Provide the [x, y] coordinate of the cell's center where the given text is located.  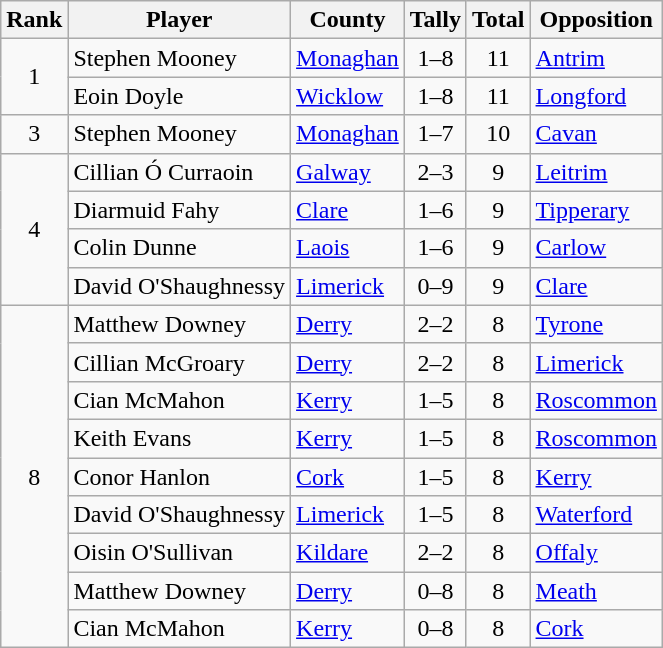
Galway [348, 172]
Conor Hanlon [180, 477]
3 [34, 134]
Eoin Doyle [180, 96]
Colin Dunne [180, 248]
Tyrone [596, 324]
Offaly [596, 553]
1–7 [435, 134]
Carlow [596, 248]
Cillian McGroary [180, 362]
4 [34, 229]
Waterford [596, 515]
Tally [435, 20]
Keith Evans [180, 438]
Leitrim [596, 172]
Player [180, 20]
10 [498, 134]
Diarmuid Fahy [180, 210]
Oisin O'Sullivan [180, 553]
Total [498, 20]
2–3 [435, 172]
Meath [596, 591]
Cillian Ó Curraoin [180, 172]
Laois [348, 248]
Tipperary [596, 210]
Longford [596, 96]
Opposition [596, 20]
1 [34, 77]
County [348, 20]
0–9 [435, 286]
Antrim [596, 58]
Rank [34, 20]
Kildare [348, 553]
Cavan [596, 134]
Wicklow [348, 96]
